Locate the cell with the specified text and output its [x, y] center coordinate. 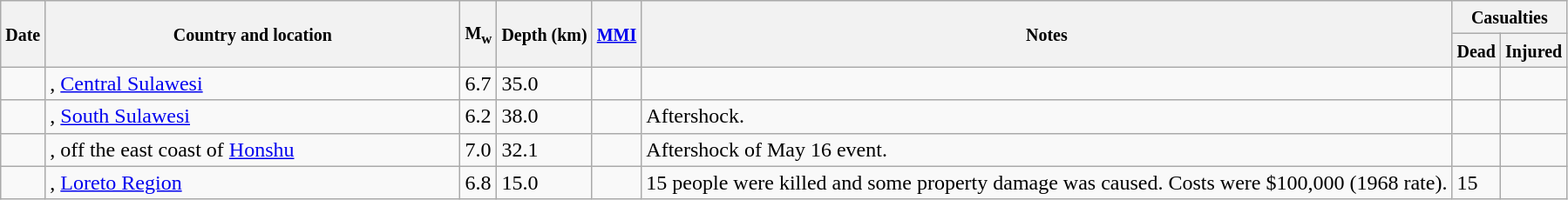
MMI [617, 34]
38.0 [544, 117]
7.0 [479, 150]
6.7 [479, 83]
35.0 [544, 83]
Injured [1533, 50]
15 [1476, 183]
, Central Sulawesi [253, 83]
6.8 [479, 183]
32.1 [544, 150]
15 people were killed and some property damage was caused. Costs were $100,000 (1968 rate). [1047, 183]
Dead [1476, 50]
Country and location [253, 34]
Casualties [1510, 17]
, off the east coast of Honshu [253, 150]
Mw [479, 34]
Aftershock. [1047, 117]
Depth (km) [544, 34]
6.2 [479, 117]
, South Sulawesi [253, 117]
, Loreto Region [253, 183]
15.0 [544, 183]
Aftershock of May 16 event. [1047, 150]
Date [23, 34]
Notes [1047, 34]
